Detect which cell encompasses the target text, then output its [X, Y] center coordinate. 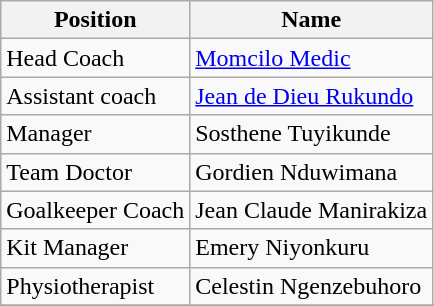
Name [312, 20]
Head Coach [96, 58]
Momcilo Medic [312, 58]
Kit Manager [96, 248]
Sosthene Tuyikunde [312, 134]
Position [96, 20]
Physiotherapist [96, 286]
Emery Niyonkuru [312, 248]
Jean Claude Manirakiza [312, 210]
Celestin Ngenzebuhoro [312, 286]
Manager [96, 134]
Gordien Nduwimana [312, 172]
Assistant coach [96, 96]
Jean de Dieu Rukundo [312, 96]
Team Doctor [96, 172]
Goalkeeper Coach [96, 210]
